Return (X, Y) of the center of cell containing provided text 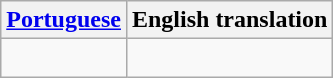
English translation (229, 20)
Portuguese (64, 20)
